Capture the cell that displays the provided text and extract its (x, y) central coordinate. 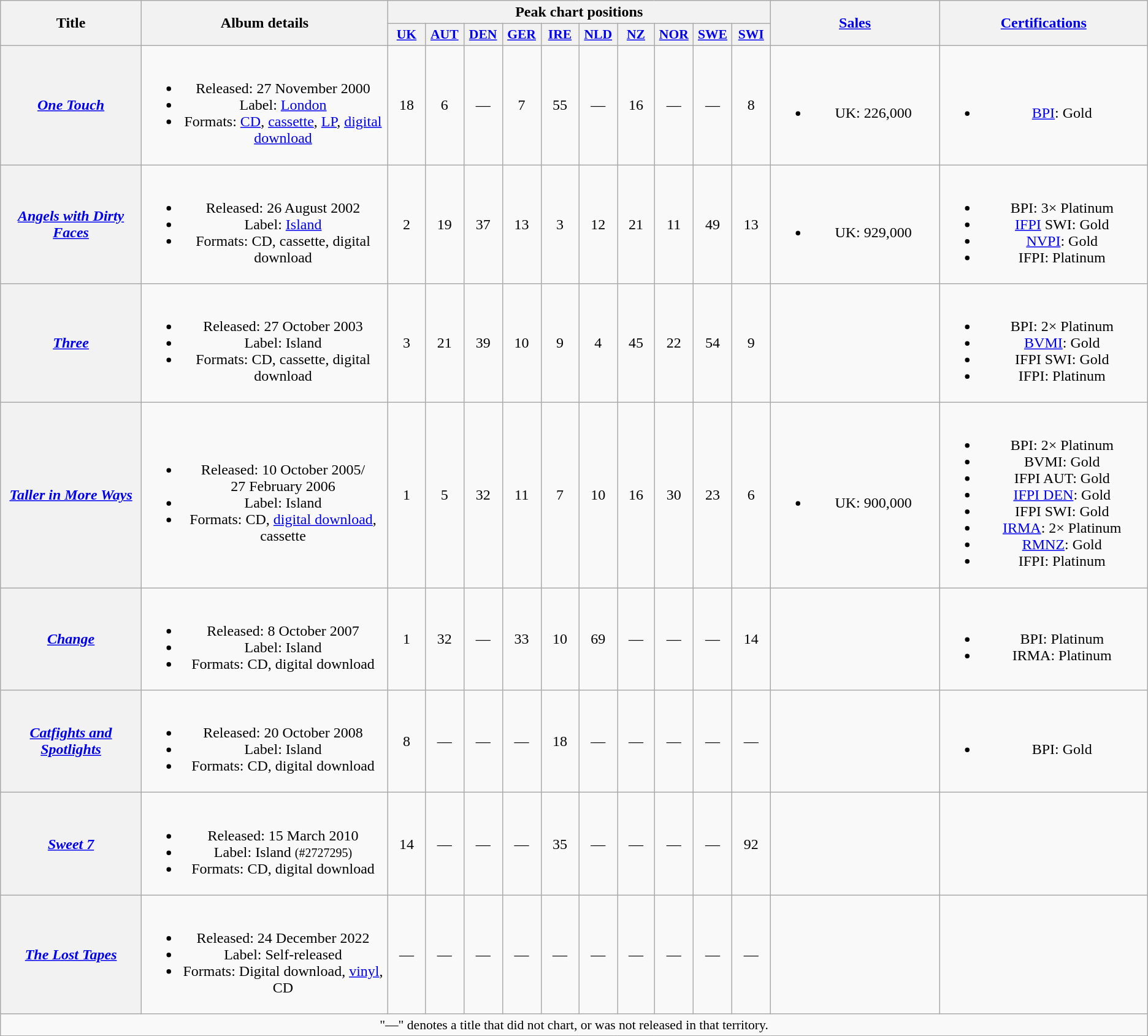
Released: 27 November 2000Label: LondonFormats: CD, cassette, LP, digital download (264, 105)
Released: 26 August 2002Label: IslandFormats: CD, cassette, digital download (264, 224)
Released: 27 October 2003Label: IslandFormats: CD, cassette, digital download (264, 343)
54 (713, 343)
33 (521, 639)
45 (636, 343)
Taller in More Ways (71, 495)
UK: 900,000 (855, 495)
UK (407, 35)
Released: 15 March 2010Label: Island (#2727295)Formats: CD, digital download (264, 844)
NZ (636, 35)
"—" denotes a title that did not chart, or was not released in that territory. (574, 1025)
IRE (560, 35)
4 (599, 343)
UK: 226,000 (855, 105)
SWI (751, 35)
Album details (264, 23)
AUT (444, 35)
Released: 20 October 2008Label: IslandFormats: CD, digital download (264, 742)
Sweet 7 (71, 844)
BPI: PlatinumIRMA: Platinum (1044, 639)
BPI: 2× PlatinumBVMI: GoldIFPI SWI: GoldIFPI: Platinum (1044, 343)
DEN (483, 35)
One Touch (71, 105)
Title (71, 23)
92 (751, 844)
Certifications (1044, 23)
5 (444, 495)
Released: 24 December 2022Label: Self-releasedFormats: Digital download, vinyl, CD (264, 954)
37 (483, 224)
SWE (713, 35)
Peak chart positions (579, 12)
BPI: 3× PlatinumIFPI SWI: GoldNVPI: GoldIFPI: Platinum (1044, 224)
Catfights and Spotlights (71, 742)
Sales (855, 23)
BPI: 2× PlatinumBVMI: GoldIFPI AUT: GoldIFPI DEN: GoldIFPI SWI: GoldIRMA: 2× PlatinumRMNZ: GoldIFPI: Platinum (1044, 495)
12 (599, 224)
39 (483, 343)
NLD (599, 35)
Change (71, 639)
The Lost Tapes (71, 954)
22 (673, 343)
23 (713, 495)
49 (713, 224)
Released: 10 October 2005/27 February 2006 Label: IslandFormats: CD, digital download, cassette (264, 495)
55 (560, 105)
2 (407, 224)
19 (444, 224)
Three (71, 343)
NOR (673, 35)
UK: 929,000 (855, 224)
30 (673, 495)
GER (521, 35)
Angels with Dirty Faces (71, 224)
69 (599, 639)
35 (560, 844)
Released: 8 October 2007Label: IslandFormats: CD, digital download (264, 639)
